Extract the [x, y] coordinate from the center of the cell holding the provided text.  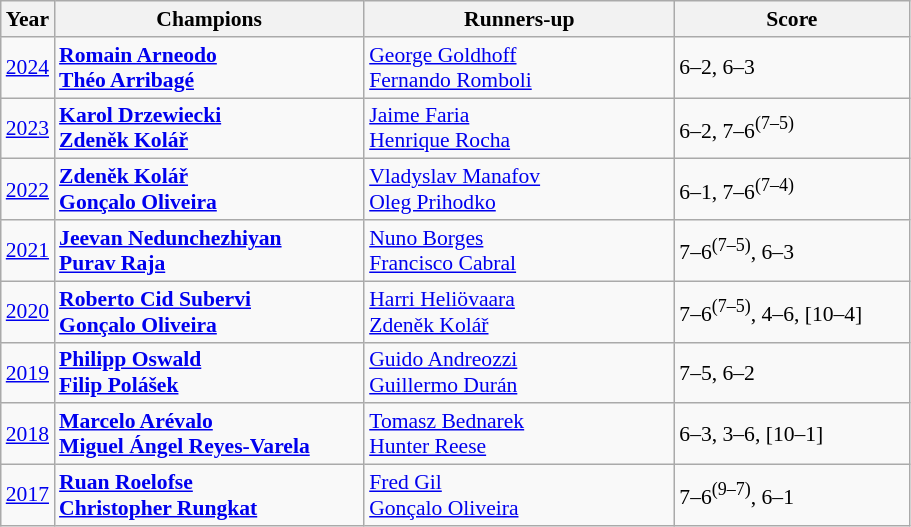
Tomasz Bednarek Hunter Reese [519, 434]
2024 [28, 68]
George Goldhoff Fernando Romboli [519, 68]
Ruan Roelofse Christopher Rungkat [209, 496]
2022 [28, 190]
2020 [28, 312]
2018 [28, 434]
6–3, 3–6, [10–1] [792, 434]
Marcelo Arévalo Miguel Ángel Reyes-Varela [209, 434]
Guido Andreozzi Guillermo Durán [519, 372]
Vladyslav Manafov Oleg Prihodko [519, 190]
Runners-up [519, 19]
2021 [28, 250]
Roberto Cid Subervi Gonçalo Oliveira [209, 312]
Harri Heliövaara Zdeněk Kolář [519, 312]
Zdeněk Kolář Gonçalo Oliveira [209, 190]
6–2, 6–3 [792, 68]
7–5, 6–2 [792, 372]
Year [28, 19]
Philipp Oswald Filip Polášek [209, 372]
7–6(7–5), 4–6, [10–4] [792, 312]
Score [792, 19]
Karol Drzewiecki Zdeněk Kolář [209, 128]
Fred Gil Gonçalo Oliveira [519, 496]
7–6(7–5), 6–3 [792, 250]
2019 [28, 372]
7–6(9–7), 6–1 [792, 496]
Jaime Faria Henrique Rocha [519, 128]
6–1, 7–6(7–4) [792, 190]
2017 [28, 496]
Nuno Borges Francisco Cabral [519, 250]
Jeevan Nedunchezhiyan Purav Raja [209, 250]
6–2, 7–6(7–5) [792, 128]
Champions [209, 19]
Romain Arneodo Théo Arribagé [209, 68]
2023 [28, 128]
